Provide the (X, Y) coordinate of the cell's center where the given text is located.  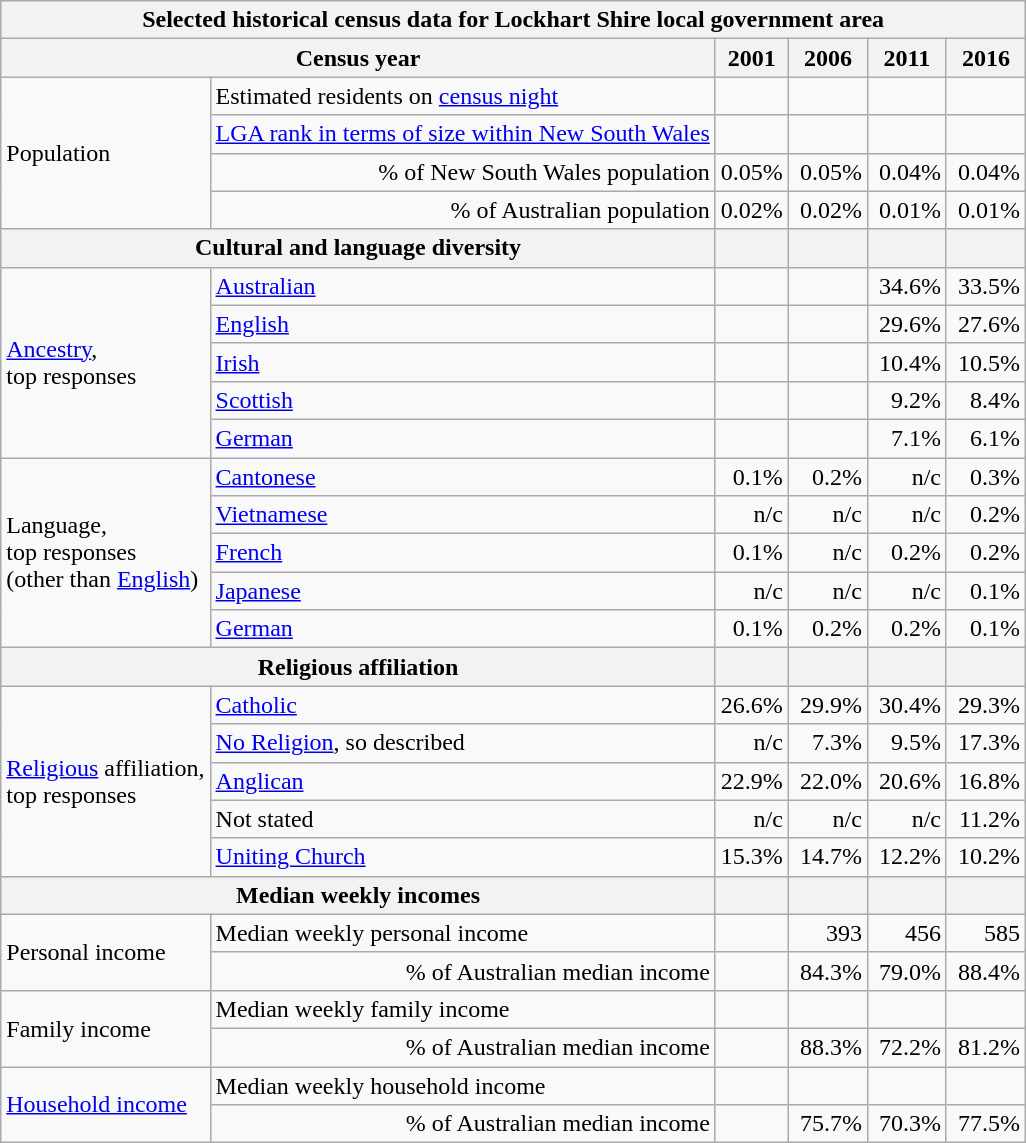
Population (106, 153)
2016 (986, 58)
7.3% (828, 743)
22.9% (752, 781)
17.3% (986, 743)
29.6% (906, 324)
Catholic (462, 705)
Anglican (462, 781)
29.9% (828, 705)
22.0% (828, 781)
7.1% (906, 438)
Median weekly family income (462, 1009)
French (462, 553)
70.3% (906, 1124)
6.1% (986, 438)
Median weekly personal income (462, 933)
33.5% (986, 286)
Median weekly household income (462, 1085)
15.3% (752, 857)
585 (986, 933)
Cultural and language diversity (358, 248)
Personal income (106, 952)
Selected historical census data for Lockhart Shire local government area (514, 20)
Japanese (462, 591)
456 (906, 933)
Vietnamese (462, 515)
Ancestry,top responses (106, 362)
20.6% (906, 781)
Language,top responses(other than English) (106, 553)
26.6% (752, 705)
Median weekly incomes (358, 895)
0.3% (986, 477)
Religious affiliation (358, 667)
No Religion, so described (462, 743)
Census year (358, 58)
Family income (106, 1028)
Uniting Church (462, 857)
27.6% (986, 324)
2011 (906, 58)
34.6% (906, 286)
% of Australian population (462, 210)
10.4% (906, 362)
88.3% (828, 1047)
30.4% (906, 705)
2001 (752, 58)
10.2% (986, 857)
77.5% (986, 1124)
72.2% (906, 1047)
16.8% (986, 781)
Australian (462, 286)
Estimated residents on census night (462, 96)
75.7% (828, 1124)
393 (828, 933)
81.2% (986, 1047)
9.5% (906, 743)
Not stated (462, 819)
8.4% (986, 400)
% of New South Wales population (462, 172)
2006 (828, 58)
English (462, 324)
12.2% (906, 857)
11.2% (986, 819)
14.7% (828, 857)
Household income (106, 1104)
84.3% (828, 971)
88.4% (986, 971)
10.5% (986, 362)
79.0% (906, 971)
29.3% (986, 705)
Scottish (462, 400)
LGA rank in terms of size within New South Wales (462, 134)
Religious affiliation,top responses (106, 781)
Irish (462, 362)
9.2% (906, 400)
Cantonese (462, 477)
